For the text-containing cell, return its midpoint in (x, y) coordinate format. 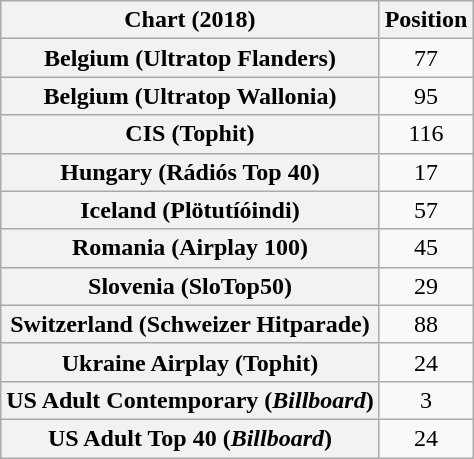
29 (426, 286)
Iceland (Plötutíóindi) (190, 210)
Slovenia (SloTop50) (190, 286)
US Adult Contemporary (Billboard) (190, 400)
57 (426, 210)
Hungary (Rádiós Top 40) (190, 172)
Belgium (Ultratop Wallonia) (190, 96)
Chart (2018) (190, 20)
Switzerland (Schweizer Hitparade) (190, 324)
CIS (Tophit) (190, 134)
88 (426, 324)
17 (426, 172)
Belgium (Ultratop Flanders) (190, 58)
77 (426, 58)
116 (426, 134)
95 (426, 96)
US Adult Top 40 (Billboard) (190, 438)
Ukraine Airplay (Tophit) (190, 362)
Position (426, 20)
45 (426, 248)
3 (426, 400)
Romania (Airplay 100) (190, 248)
